Scan for the cell matching the given text and deliver its (x, y) coordinate at center. 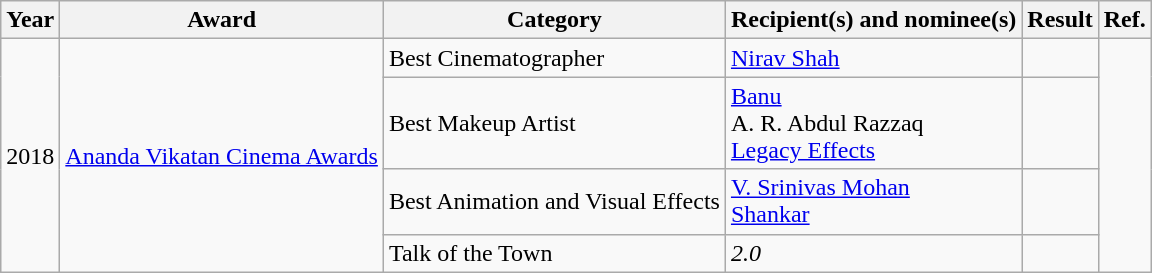
Best Animation and Visual Effects (554, 202)
Best Cinematographer (554, 58)
V. Srinivas MohanShankar (873, 202)
Category (554, 20)
2018 (30, 156)
Ananda Vikatan Cinema Awards (222, 156)
Ref. (1124, 20)
2.0 (873, 253)
Result (1060, 20)
Recipient(s) and nominee(s) (873, 20)
Award (222, 20)
Talk of the Town (554, 253)
BanuA. R. Abdul RazzaqLegacy Effects (873, 123)
Best Makeup Artist (554, 123)
Year (30, 20)
Nirav Shah (873, 58)
